Pinpoint the cell where the given text exists, returning its [X, Y] midpoint coordinate. 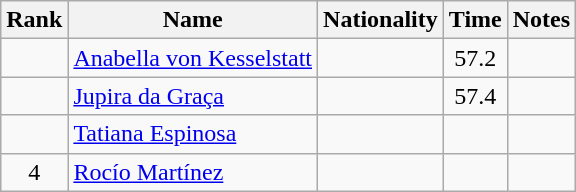
4 [34, 172]
Name [193, 20]
Rocío Martínez [193, 172]
57.4 [475, 96]
Notes [541, 20]
Tatiana Espinosa [193, 134]
Jupira da Graça [193, 96]
Rank [34, 20]
Nationality [381, 20]
57.2 [475, 58]
Anabella von Kesselstatt [193, 58]
Time [475, 20]
